Return [x, y] of the center of cell containing provided text 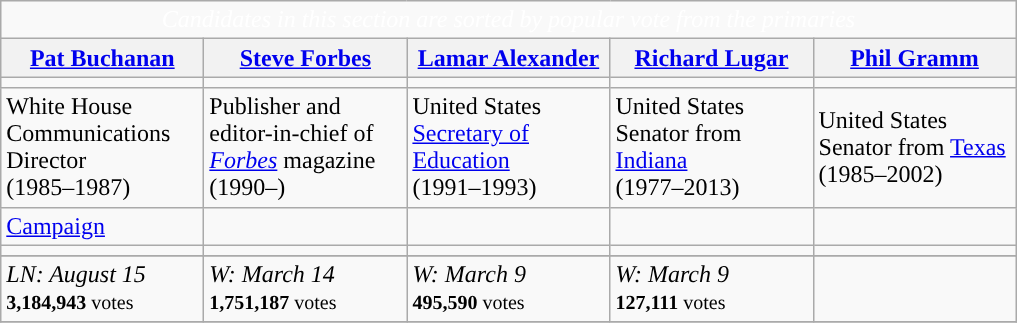
LN: August 153,184,943 votes [102, 288]
W: March 141,751,187 votes [306, 288]
Pat Buchanan [102, 58]
White House Communications Director(1985–1987) [102, 148]
Lamar Alexander [508, 58]
Richard Lugar [712, 58]
United States Senator from Indiana(1977–2013) [712, 148]
W: March 9495,590 votes [508, 288]
Publisher and editor-in-chief of Forbes magazine(1990–) [306, 148]
Phil Gramm [914, 58]
Candidates in this section are sorted by popular vote from the primaries [508, 20]
Campaign [102, 226]
Steve Forbes [306, 58]
United States Senator from Texas(1985–2002) [914, 148]
W: March 9127,111 votes [712, 288]
United States Secretary of Education(1991–1993) [508, 148]
